From the cell containing the given text, extract its center point as (x, y) coordinate. 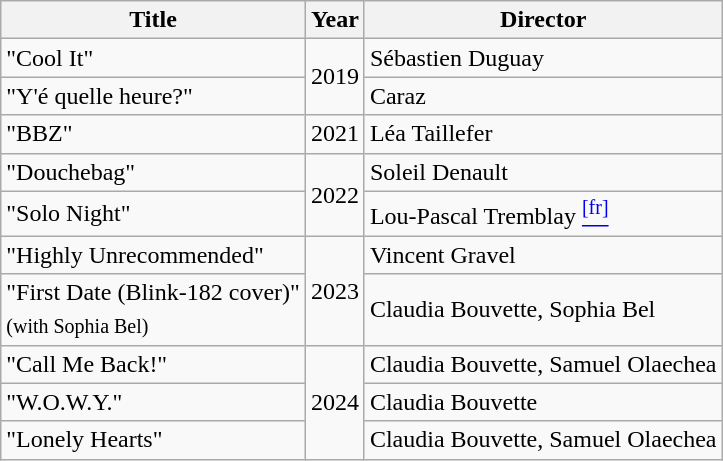
Title (154, 20)
Léa Taillefer (543, 134)
Sébastien Duguay (543, 58)
"Cool It" (154, 58)
"W.O.W.Y." (154, 402)
Claudia Bouvette (543, 402)
Claudia Bouvette, Sophia Bel (543, 310)
2019 (334, 77)
Caraz (543, 96)
Lou-Pascal Tremblay [fr] (543, 214)
"Y'é quelle heure?" (154, 96)
"Douchebag" (154, 172)
Soleil Denault (543, 172)
"Lonely Hearts" (154, 440)
2023 (334, 290)
2021 (334, 134)
Director (543, 20)
"Solo Night" (154, 214)
"Highly Unrecommended" (154, 255)
"First Date (Blink-182 cover)"(with Sophia Bel) (154, 310)
Year (334, 20)
"Call Me Back!" (154, 364)
Vincent Gravel (543, 255)
2024 (334, 402)
2022 (334, 194)
"BBZ" (154, 134)
